Determine the [x, y] coordinate at the center of the cell enclosing the given text.  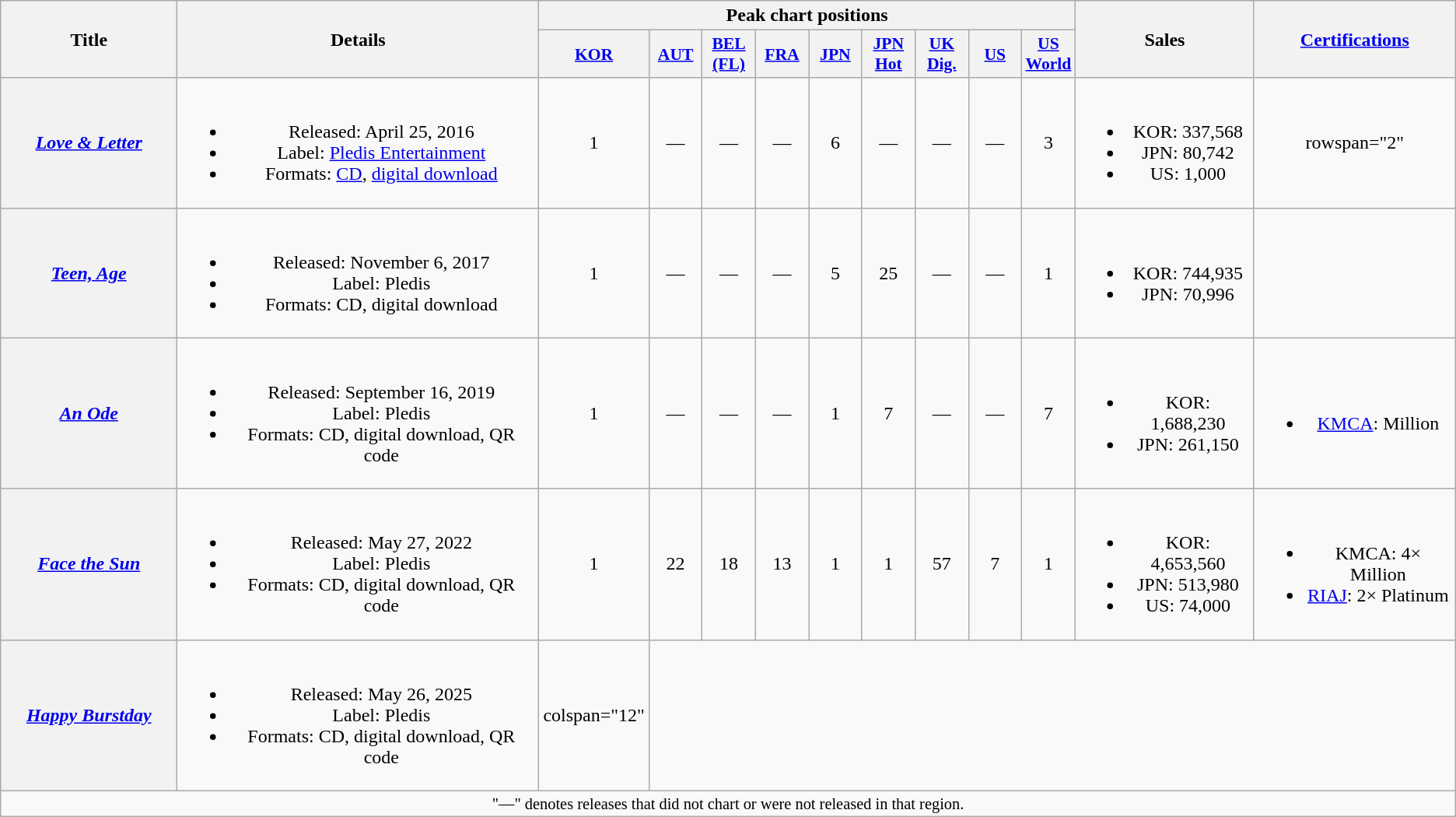
Released: May 26, 2025Label: PledisFormats: CD, digital download, QR code [358, 715]
18 [729, 564]
KOR: 1,688,230JPN: 261,150 [1164, 413]
colspan="12" [594, 715]
An Ode [89, 413]
AUT [675, 54]
Released: September 16, 2019Label: PledisFormats: CD, digital download, QR code [358, 413]
Released: April 25, 2016Label: Pledis EntertainmentFormats: CD, digital download [358, 143]
US [995, 54]
Details [358, 39]
BEL(FL) [729, 54]
Peak chart positions [807, 16]
KOR: 744,935JPN: 70,996 [1164, 272]
Love & Letter [89, 143]
3 [1048, 143]
KOR [594, 54]
USWorld [1048, 54]
Certifications [1355, 39]
Happy Burstday [89, 715]
Sales [1164, 39]
13 [782, 564]
KMCA: Million [1355, 413]
rowspan="2" [1355, 143]
5 [835, 272]
6 [835, 143]
22 [675, 564]
Released: November 6, 2017Label: PledisFormats: CD, digital download [358, 272]
UKDig. [942, 54]
Teen, Age [89, 272]
KOR: 4,653,560JPN: 513,980US: 74,000 [1164, 564]
57 [942, 564]
KMCA: 4× MillionRIAJ: 2× Platinum [1355, 564]
Title [89, 39]
25 [888, 272]
KOR: 337,568JPN: 80,742US: 1,000 [1164, 143]
JPNHot [888, 54]
"—" denotes releases that did not chart or were not released in that region. [728, 804]
Released: May 27, 2022Label: PledisFormats: CD, digital download, QR code [358, 564]
FRA [782, 54]
Face the Sun [89, 564]
JPN [835, 54]
